Identify which cell holds the provided text, then report its [x, y] central coordinate. 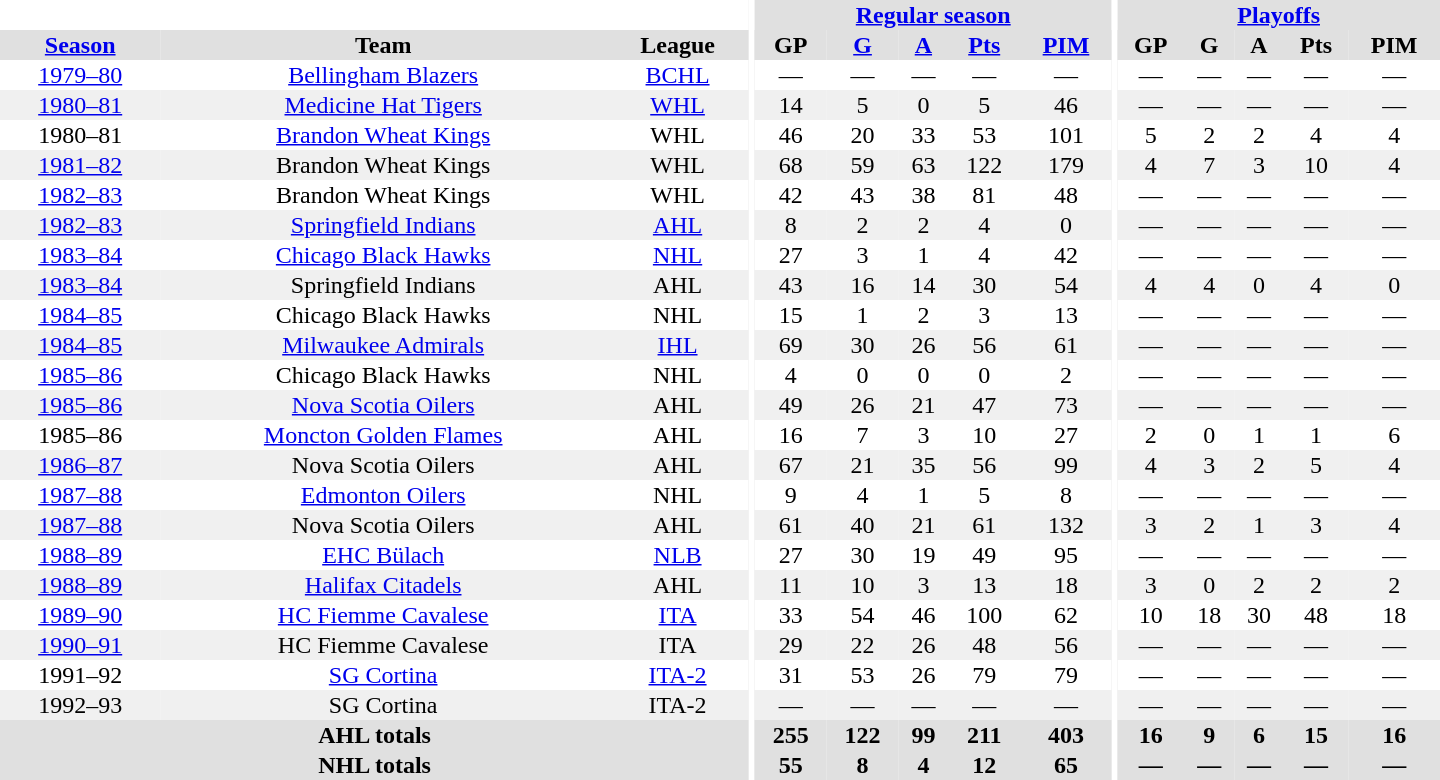
29 [791, 645]
22 [863, 645]
59 [863, 165]
NLB [678, 555]
35 [923, 465]
1981–82 [80, 165]
31 [791, 675]
69 [791, 345]
AHL totals [374, 735]
EHC Bülach [383, 555]
Playoffs [1278, 15]
100 [984, 615]
62 [1066, 615]
132 [1066, 525]
Milwaukee Admirals [383, 345]
BCHL [678, 75]
Regular season [934, 15]
12 [984, 765]
40 [863, 525]
179 [1066, 165]
67 [791, 465]
101 [1066, 135]
Medicine Hat Tigers [383, 105]
11 [791, 585]
1986–87 [80, 465]
63 [923, 165]
403 [1066, 735]
65 [1066, 765]
255 [791, 735]
73 [1066, 405]
68 [791, 165]
Moncton Golden Flames [383, 435]
1991–92 [80, 675]
Bellingham Blazers [383, 75]
Halifax Citadels [383, 585]
1989–90 [80, 615]
Season [80, 45]
211 [984, 735]
47 [984, 405]
19 [923, 555]
Edmonton Oilers [383, 495]
1992–93 [80, 705]
1979–80 [80, 75]
20 [863, 135]
League [678, 45]
NHL totals [374, 765]
81 [984, 195]
1990–91 [80, 645]
95 [1066, 555]
55 [791, 765]
IHL [678, 345]
38 [923, 195]
Team [383, 45]
